Pinpoint the cell where the given text exists, returning its (x, y) midpoint coordinate. 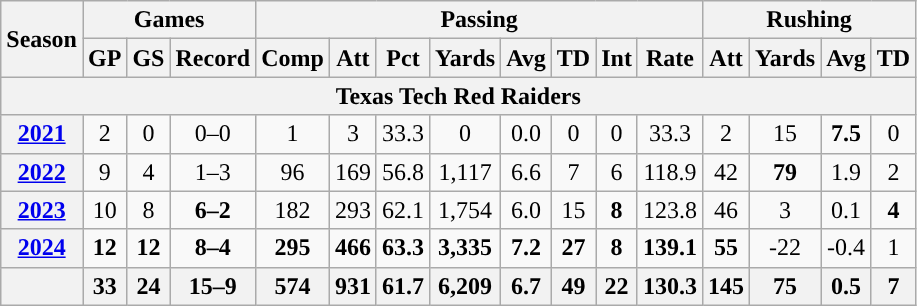
Season (42, 39)
118.9 (670, 172)
0.1 (846, 210)
2023 (42, 210)
0.0 (526, 134)
466 (352, 248)
Rushing (808, 20)
Texas Tech Red Raiders (458, 96)
139.1 (670, 248)
Comp (293, 58)
1,117 (466, 172)
1,754 (466, 210)
Games (168, 20)
6,209 (466, 286)
42 (726, 172)
0.5 (846, 286)
24 (148, 286)
6.7 (526, 286)
96 (293, 172)
130.3 (670, 286)
574 (293, 286)
0–0 (213, 134)
-22 (786, 248)
55 (726, 248)
49 (573, 286)
GP (104, 58)
2021 (42, 134)
123.8 (670, 210)
6.0 (526, 210)
33 (104, 286)
2024 (42, 248)
Passing (480, 20)
15–9 (213, 286)
75 (786, 286)
1–3 (213, 172)
-0.4 (846, 248)
GS (148, 58)
6–2 (213, 210)
27 (573, 248)
Record (213, 58)
145 (726, 286)
182 (293, 210)
46 (726, 210)
10 (104, 210)
63.3 (402, 248)
293 (352, 210)
6.6 (526, 172)
62.1 (402, 210)
295 (293, 248)
169 (352, 172)
Rate (670, 58)
6 (617, 172)
Int (617, 58)
8–4 (213, 248)
3,335 (466, 248)
9 (104, 172)
22 (617, 286)
7.2 (526, 248)
1.9 (846, 172)
Pct (402, 58)
2022 (42, 172)
7.5 (846, 134)
56.8 (402, 172)
61.7 (402, 286)
931 (352, 286)
79 (786, 172)
